Extract the (X, Y) coordinate from the center of the cell holding the provided text.  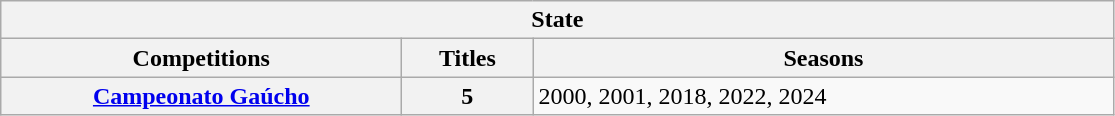
2000, 2001, 2018, 2022, 2024 (824, 96)
Titles (468, 58)
State (558, 20)
Seasons (824, 58)
5 (468, 96)
Competitions (202, 58)
Campeonato Gaúcho (202, 96)
